Detect which cell encompasses the target text, then output its (X, Y) center coordinate. 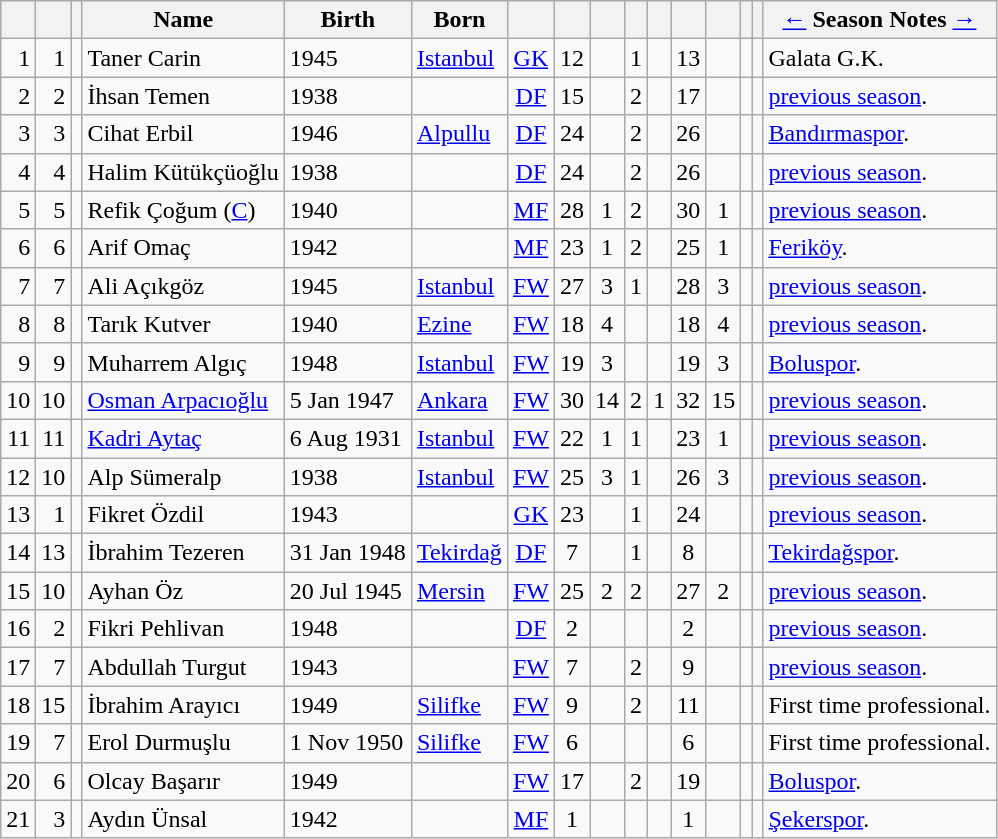
Cihat Erbil (183, 134)
← Season Notes → (880, 20)
Ali Açıkgöz (183, 286)
Tarık Kutver (183, 324)
İhsan Temen (183, 96)
Aydın Ünsal (183, 819)
Arif Omaç (183, 248)
6 Aug 1931 (348, 438)
20 Jul 1945 (348, 591)
Olcay Başarır (183, 781)
Kadri Aytaç (183, 438)
Muharrem Algıç (183, 362)
31 Jan 1948 (348, 553)
Şekerspor. (880, 819)
5 Jan 1947 (348, 400)
20 (18, 781)
Erol Durmuşlu (183, 743)
22 (572, 438)
Tekirdağspor. (880, 553)
Taner Carin (183, 58)
Galata G.K. (880, 58)
Ayhan Öz (183, 591)
İbrahim Arayıcı (183, 705)
Refik Çoğum (C) (183, 210)
16 (18, 629)
21 (18, 819)
Tekirdağ (459, 553)
Mersin (459, 591)
Abdullah Turgut (183, 667)
Osman Arpacıoğlu (183, 400)
Fikret Özdil (183, 515)
Born (459, 20)
Name (183, 20)
Alp Sümeralp (183, 477)
Bandırmaspor. (880, 134)
Halim Kütükçüoğlu (183, 172)
Birth (348, 20)
Ezine (459, 324)
Feriköy. (880, 248)
İbrahim Tezeren (183, 553)
Ankara (459, 400)
Alpullu (459, 134)
32 (688, 400)
1946 (348, 134)
1 Nov 1950 (348, 743)
Fikri Pehlivan (183, 629)
